Locate the cell with the specified text and output its (X, Y) center coordinate. 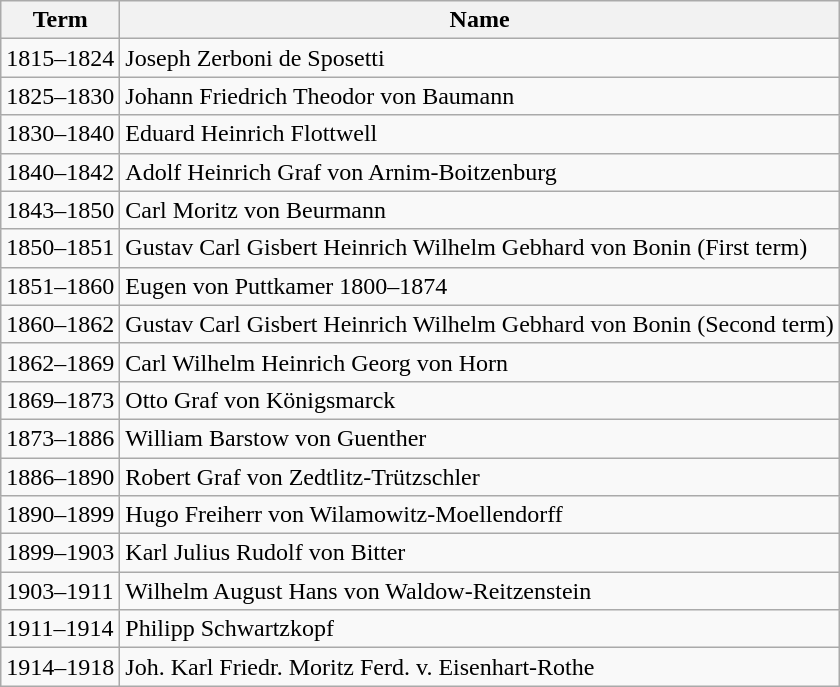
1869–1873 (60, 400)
1860–1862 (60, 324)
Gustav Carl Gisbert Heinrich Wilhelm Gebhard von Bonin (Second term) (480, 324)
1890–1899 (60, 515)
1825–1830 (60, 96)
Adolf Heinrich Graf von Arnim-Boitzenburg (480, 172)
1851–1860 (60, 286)
1850–1851 (60, 248)
William Barstow von Guenther (480, 438)
1911–1914 (60, 629)
Otto Graf von Königsmarck (480, 400)
1830–1840 (60, 134)
Joseph Zerboni de Sposetti (480, 58)
1873–1886 (60, 438)
Robert Graf von Zedtlitz-Trützschler (480, 477)
1903–1911 (60, 591)
1815–1824 (60, 58)
Johann Friedrich Theodor von Baumann (480, 96)
1886–1890 (60, 477)
1914–1918 (60, 667)
1843–1850 (60, 210)
Name (480, 20)
Hugo Freiherr von Wilamowitz-Moellendorff (480, 515)
1899–1903 (60, 553)
Philipp Schwartzkopf (480, 629)
Carl Wilhelm Heinrich Georg von Horn (480, 362)
Eugen von Puttkamer 1800–1874 (480, 286)
Gustav Carl Gisbert Heinrich Wilhelm Gebhard von Bonin (First term) (480, 248)
1862–1869 (60, 362)
Carl Moritz von Beurmann (480, 210)
Karl Julius Rudolf von Bitter (480, 553)
Joh. Karl Friedr. Moritz Ferd. v. Eisenhart-Rothe (480, 667)
Wilhelm August Hans von Waldow-Reitzenstein (480, 591)
Eduard Heinrich Flottwell (480, 134)
1840–1842 (60, 172)
Term (60, 20)
